Return [x, y] of the center of cell containing provided text 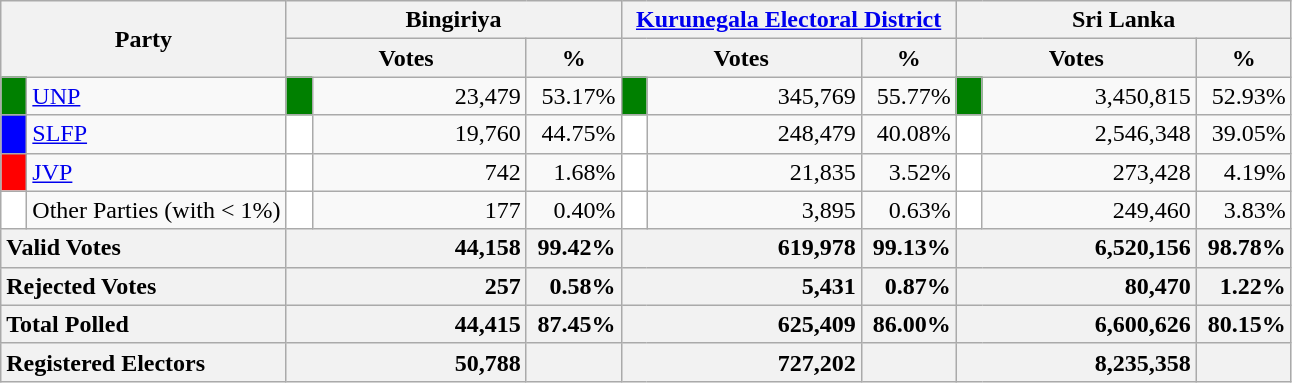
87.45% [574, 324]
52.93% [1244, 96]
8,235,358 [1076, 362]
80.15% [1244, 324]
0.63% [908, 210]
3,450,815 [1089, 96]
JVP [156, 172]
44,415 [406, 324]
5,431 [741, 286]
3.83% [1244, 210]
98.78% [1244, 248]
40.08% [908, 134]
Other Parties (with < 1%) [156, 210]
249,460 [1089, 210]
19,760 [419, 134]
SLFP [156, 134]
0.40% [574, 210]
248,479 [754, 134]
86.00% [908, 324]
99.13% [908, 248]
44.75% [574, 134]
Bingiriya [454, 20]
99.42% [574, 248]
3,895 [754, 210]
2,546,348 [1089, 134]
44,158 [406, 248]
Kurunegala Electoral District [788, 20]
6,520,156 [1076, 248]
273,428 [1089, 172]
1.22% [1244, 286]
Valid Votes [144, 248]
3.52% [908, 172]
23,479 [419, 96]
257 [406, 286]
625,409 [741, 324]
4.19% [1244, 172]
0.58% [574, 286]
Registered Electors [144, 362]
6,600,626 [1076, 324]
Sri Lanka [1124, 20]
Party [144, 39]
Total Polled [144, 324]
619,978 [741, 248]
0.87% [908, 286]
Rejected Votes [144, 286]
39.05% [1244, 134]
21,835 [754, 172]
345,769 [754, 96]
727,202 [741, 362]
742 [419, 172]
UNP [156, 96]
50,788 [406, 362]
53.17% [574, 96]
55.77% [908, 96]
1.68% [574, 172]
80,470 [1076, 286]
177 [419, 210]
